Search for the cell housing the specified text and yield its (x, y) center coordinate. 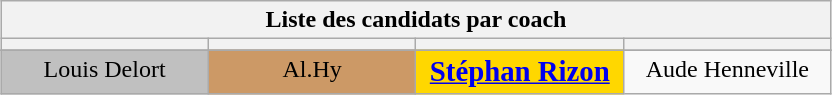
Aude Henneville (728, 72)
Al.Hy (312, 72)
Stéphan Rizon (520, 72)
Liste des candidats par coach (416, 20)
Louis Delort (105, 72)
